Identify which cell holds the provided text, then report its (x, y) central coordinate. 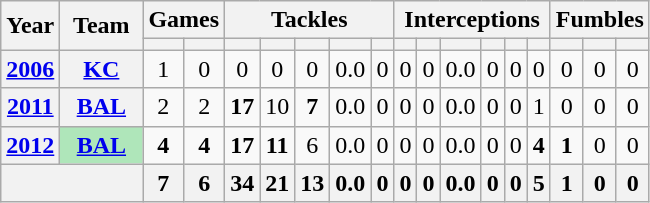
Games (184, 20)
Interceptions (472, 20)
10 (278, 107)
34 (242, 183)
13 (312, 183)
21 (278, 183)
Fumbles (600, 20)
Team (102, 26)
Tackles (310, 20)
2012 (30, 145)
KC (102, 69)
5 (538, 183)
2006 (30, 69)
11 (278, 145)
2011 (30, 107)
Year (30, 26)
